Pinpoint the cell where the given text exists, returning its (x, y) midpoint coordinate. 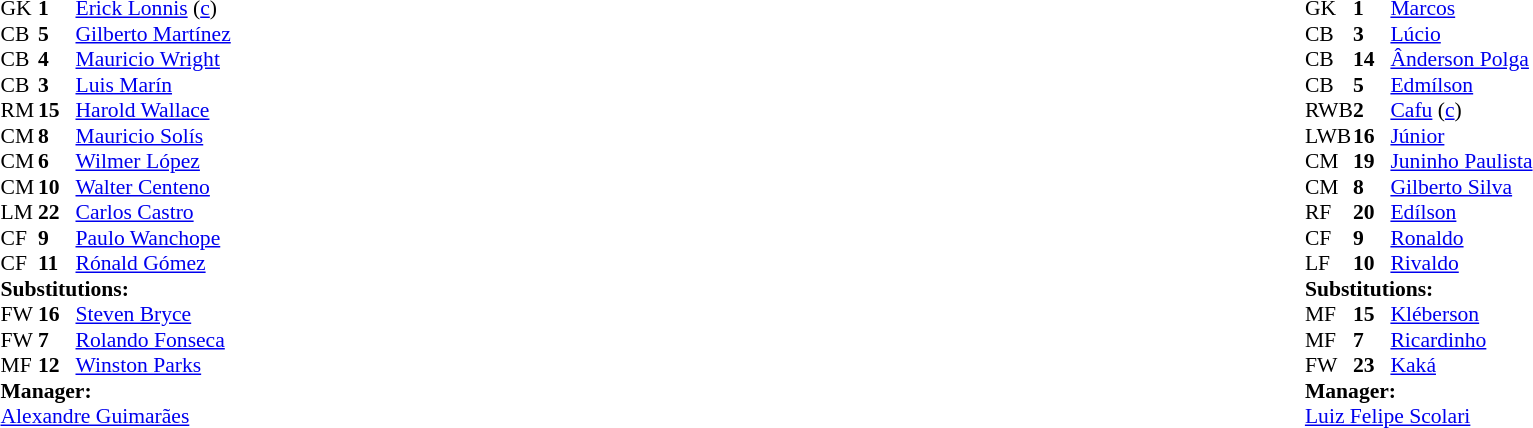
RWB (1329, 111)
Cafu (c) (1461, 111)
Rivaldo (1461, 263)
Juninho Paulista (1461, 161)
Rolando Fonseca (154, 340)
11 (57, 263)
Ricardinho (1461, 340)
Carlos Castro (154, 213)
LF (1329, 263)
Walter Centeno (154, 187)
Edílson (1461, 213)
2 (1372, 111)
LWB (1329, 136)
20 (1372, 213)
Kaká (1461, 365)
Rónald Gómez (154, 263)
4 (57, 59)
19 (1372, 161)
Mauricio Solís (154, 136)
LM (19, 213)
22 (57, 213)
Júnior (1461, 136)
12 (57, 365)
Luis Marín (154, 85)
RF (1329, 213)
Ronaldo (1461, 238)
Lúcio (1461, 34)
Steven Bryce (154, 315)
Gilberto Silva (1461, 187)
Harold Wallace (154, 111)
Mauricio Wright (154, 59)
RM (19, 111)
Gilberto Martínez (154, 34)
Edmílson (1461, 85)
Kléberson (1461, 315)
Winston Parks (154, 365)
Paulo Wanchope (154, 238)
23 (1372, 365)
6 (57, 161)
Ânderson Polga (1461, 59)
14 (1372, 59)
Wilmer López (154, 161)
